Locate the cell with the specified text and output its (x, y) center coordinate. 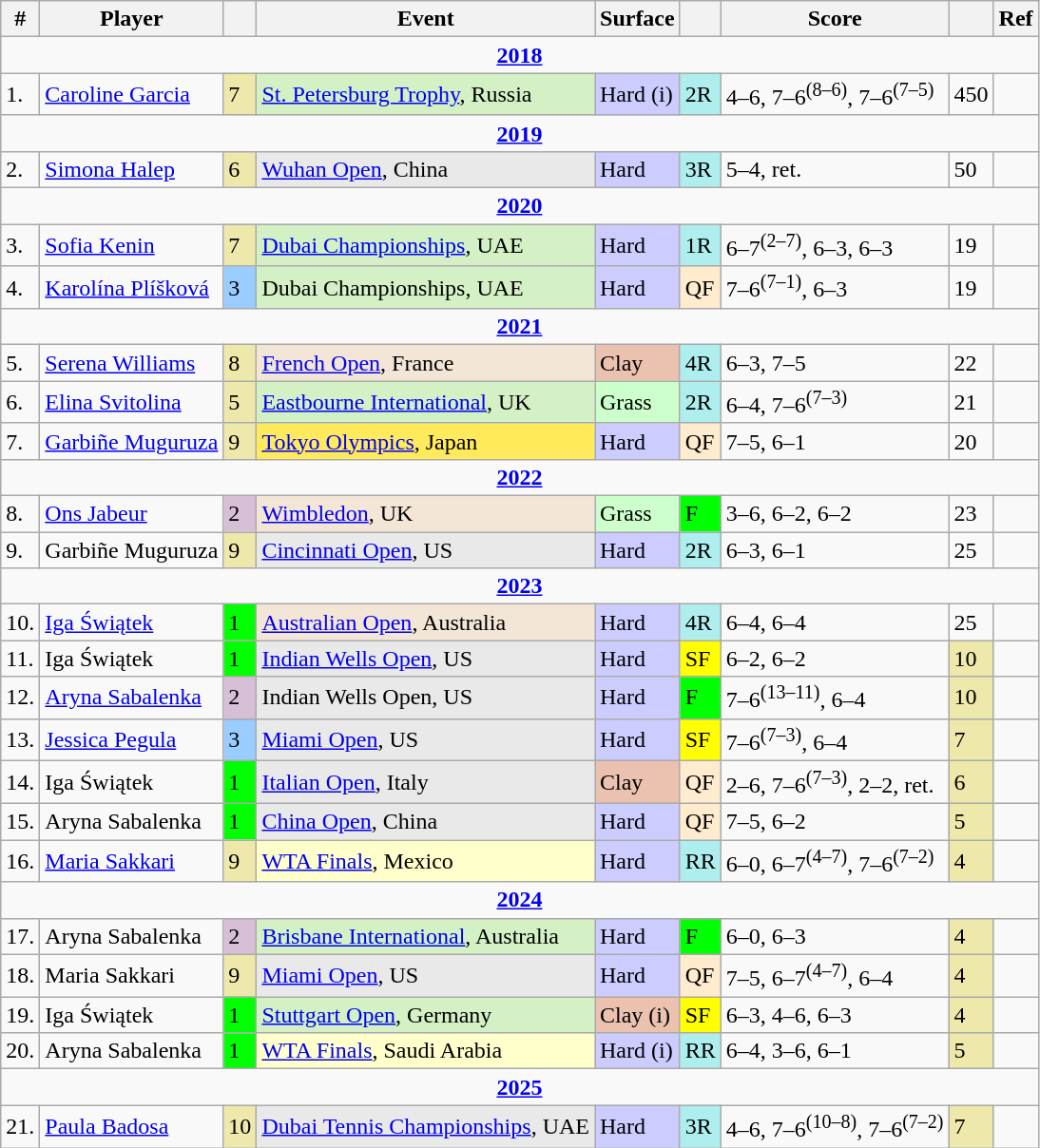
7–6(13–11), 6–4 (835, 698)
Serena Williams (131, 363)
12. (21, 698)
WTA Finals, Mexico (426, 861)
7. (21, 441)
Event (426, 19)
15. (21, 822)
2018 (519, 55)
2022 (519, 477)
6–7(2–7), 6–3, 6–3 (835, 245)
Clay (i) (638, 1015)
St. Petersburg Trophy, Russia (426, 95)
Eastbourne International, UK (426, 403)
Ons Jabeur (131, 514)
3. (21, 245)
6–2, 6–2 (835, 659)
7–6(7–3), 6–4 (835, 739)
11. (21, 659)
2020 (519, 206)
19. (21, 1015)
7–6(7–1), 6–3 (835, 287)
Wuhan Open, China (426, 169)
20. (21, 1051)
6–3, 6–1 (835, 550)
20 (972, 441)
Cincinnati Open, US (426, 550)
Sofia Kenin (131, 245)
Ref (1015, 19)
8 (240, 363)
7–5, 6–7(4–7), 6–4 (835, 975)
17. (21, 936)
Tokyo Olympics, Japan (426, 441)
8. (21, 514)
10. (21, 622)
Wimbledon, UK (426, 514)
16. (21, 861)
6–0, 6–7(4–7), 7–6(7–2) (835, 861)
2025 (519, 1087)
2021 (519, 327)
5. (21, 363)
6–4, 6–4 (835, 622)
1. (21, 95)
Dubai Tennis Championships, UAE (426, 1127)
WTA Finals, Saudi Arabia (426, 1051)
French Open, France (426, 363)
Simona Halep (131, 169)
Paula Badosa (131, 1127)
Australian Open, Australia (426, 622)
6–0, 6–3 (835, 936)
21. (21, 1127)
2–6, 7–6(7–3), 2–2, ret. (835, 783)
Italian Open, Italy (426, 783)
7–5, 6–1 (835, 441)
China Open, China (426, 822)
22 (972, 363)
Player (131, 19)
3–6, 6–2, 6–2 (835, 514)
Surface (638, 19)
Stuttgart Open, Germany (426, 1015)
18. (21, 975)
7–5, 6–2 (835, 822)
14. (21, 783)
2019 (519, 133)
6. (21, 403)
6–4, 3–6, 6–1 (835, 1051)
Brisbane International, Australia (426, 936)
5–4, ret. (835, 169)
Caroline Garcia (131, 95)
13. (21, 739)
2. (21, 169)
50 (972, 169)
6–3, 7–5 (835, 363)
6–3, 4–6, 6–3 (835, 1015)
Karolína Plíšková (131, 287)
450 (972, 95)
1R (700, 245)
23 (972, 514)
9. (21, 550)
Elina Svitolina (131, 403)
6–4, 7–6(7–3) (835, 403)
2023 (519, 586)
4–6, 7–6(10–8), 7–6(7–2) (835, 1127)
4–6, 7–6(8–6), 7–6(7–5) (835, 95)
Score (835, 19)
2024 (519, 900)
Jessica Pegula (131, 739)
21 (972, 403)
# (21, 19)
4. (21, 287)
